Extract the [X, Y] coordinate from the center of the cell holding the provided text.  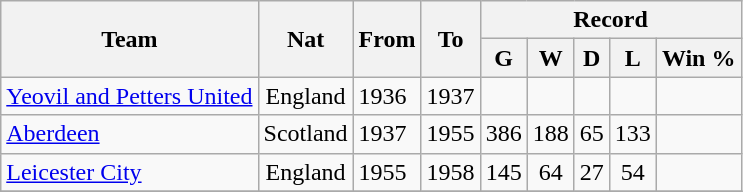
Scotland [306, 134]
Leicester City [130, 172]
G [504, 58]
To [450, 39]
Nat [306, 39]
54 [632, 172]
Win % [698, 58]
64 [550, 172]
W [550, 58]
65 [592, 134]
145 [504, 172]
188 [550, 134]
Aberdeen [130, 134]
1958 [450, 172]
Team [130, 39]
133 [632, 134]
From [387, 39]
386 [504, 134]
Yeovil and Petters United [130, 96]
L [632, 58]
D [592, 58]
Record [610, 20]
27 [592, 172]
1936 [387, 96]
